Scan for the cell matching the given text and deliver its (x, y) coordinate at center. 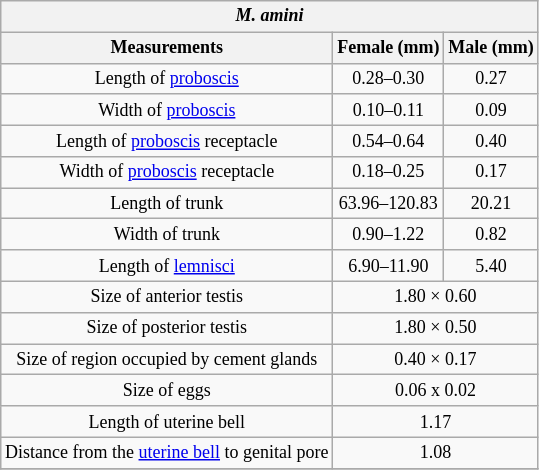
1.80 × 0.60 (436, 296)
Width of proboscis (167, 110)
0.06 x 0.02 (436, 390)
Size of region occupied by cement glands (167, 360)
M. amini (270, 16)
0.40 × 0.17 (436, 360)
Male (mm) (491, 48)
Width of proboscis receptacle (167, 172)
Length of proboscis receptacle (167, 140)
Size of posterior testis (167, 328)
Size of anterior testis (167, 296)
Measurements (167, 48)
1.80 × 0.50 (436, 328)
Length of proboscis (167, 78)
Length of uterine bell (167, 422)
Size of eggs (167, 390)
0.10–0.11 (388, 110)
0.18–0.25 (388, 172)
0.54–0.64 (388, 140)
0.82 (491, 234)
Distance from the uterine bell to genital pore (167, 452)
0.40 (491, 140)
0.28–0.30 (388, 78)
Length of trunk (167, 204)
6.90–11.90 (388, 266)
0.90–1.22 (388, 234)
Female (mm) (388, 48)
0.09 (491, 110)
63.96–120.83 (388, 204)
5.40 (491, 266)
Width of trunk (167, 234)
0.27 (491, 78)
1.17 (436, 422)
Length of lemnisci (167, 266)
20.21 (491, 204)
1.08 (436, 452)
0.17 (491, 172)
